Locate the cell with the specified text and output its (x, y) center coordinate. 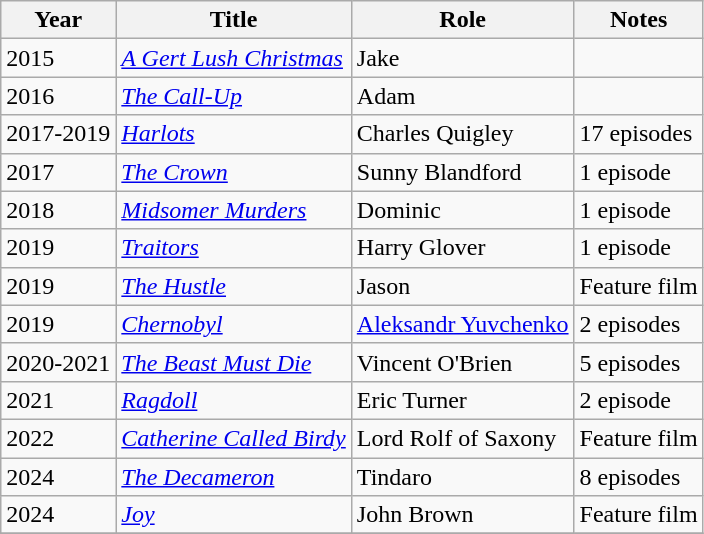
17 episodes (638, 134)
5 episodes (638, 362)
2015 (58, 58)
2018 (58, 210)
Harlots (234, 134)
The Call-Up (234, 96)
John Brown (462, 515)
Vincent O'Brien (462, 362)
The Beast Must Die (234, 362)
2 episodes (638, 324)
Ragdoll (234, 400)
Jake (462, 58)
Joy (234, 515)
Chernobyl (234, 324)
Harry Glover (462, 248)
2016 (58, 96)
Midsomer Murders (234, 210)
The Decameron (234, 477)
2 episode (638, 400)
Tindaro (462, 477)
Aleksandr Yuvchenko (462, 324)
Adam (462, 96)
Dominic (462, 210)
Notes (638, 20)
8 episodes (638, 477)
The Crown (234, 172)
Sunny Blandford (462, 172)
2021 (58, 400)
Catherine Called Birdy (234, 438)
2020-2021 (58, 362)
Title (234, 20)
The Hustle (234, 286)
Eric Turner (462, 400)
Role (462, 20)
Lord Rolf of Saxony (462, 438)
2017-2019 (58, 134)
Traitors (234, 248)
2017 (58, 172)
2022 (58, 438)
A Gert Lush Christmas (234, 58)
Jason (462, 286)
Year (58, 20)
Charles Quigley (462, 134)
